Determine the [X, Y] coordinate at the center of the cell enclosing the given text.  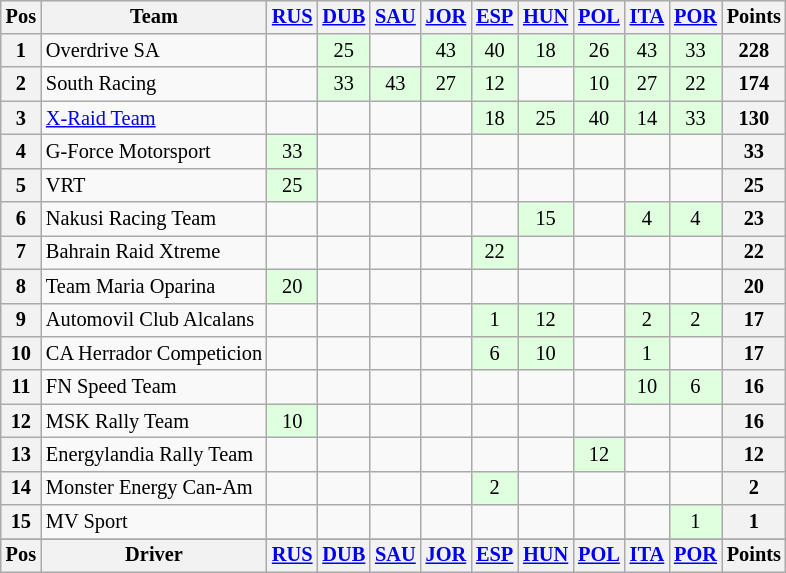
23 [754, 219]
X-Raid Team [154, 118]
VRT [154, 185]
G-Force Motorsport [154, 152]
Nakusi Racing Team [154, 219]
8 [21, 286]
228 [754, 51]
130 [754, 118]
7 [21, 253]
11 [21, 387]
FN Speed Team [154, 387]
Overdrive SA [154, 51]
9 [21, 320]
Team [154, 17]
26 [599, 51]
MSK Rally Team [154, 421]
13 [21, 455]
Bahrain Raid Xtreme [154, 253]
MV Sport [154, 522]
Monster Energy Can-Am [154, 488]
174 [754, 84]
CA Herrador Competicion [154, 354]
Energylandia Rally Team [154, 455]
Automovil Club Alcalans [154, 320]
Driver [154, 556]
5 [21, 185]
3 [21, 118]
Team Maria Oparina [154, 286]
South Racing [154, 84]
